Find where the given text appears and provide that cell's center as [X, Y] coordinate. 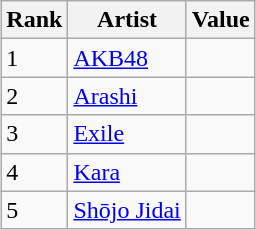
Kara [127, 172]
Shōjo Jidai [127, 210]
Value [220, 20]
Rank [34, 20]
Arashi [127, 96]
Exile [127, 134]
Artist [127, 20]
5 [34, 210]
4 [34, 172]
3 [34, 134]
2 [34, 96]
AKB48 [127, 58]
1 [34, 58]
